From the cell containing the given text, extract its center point as (x, y) coordinate. 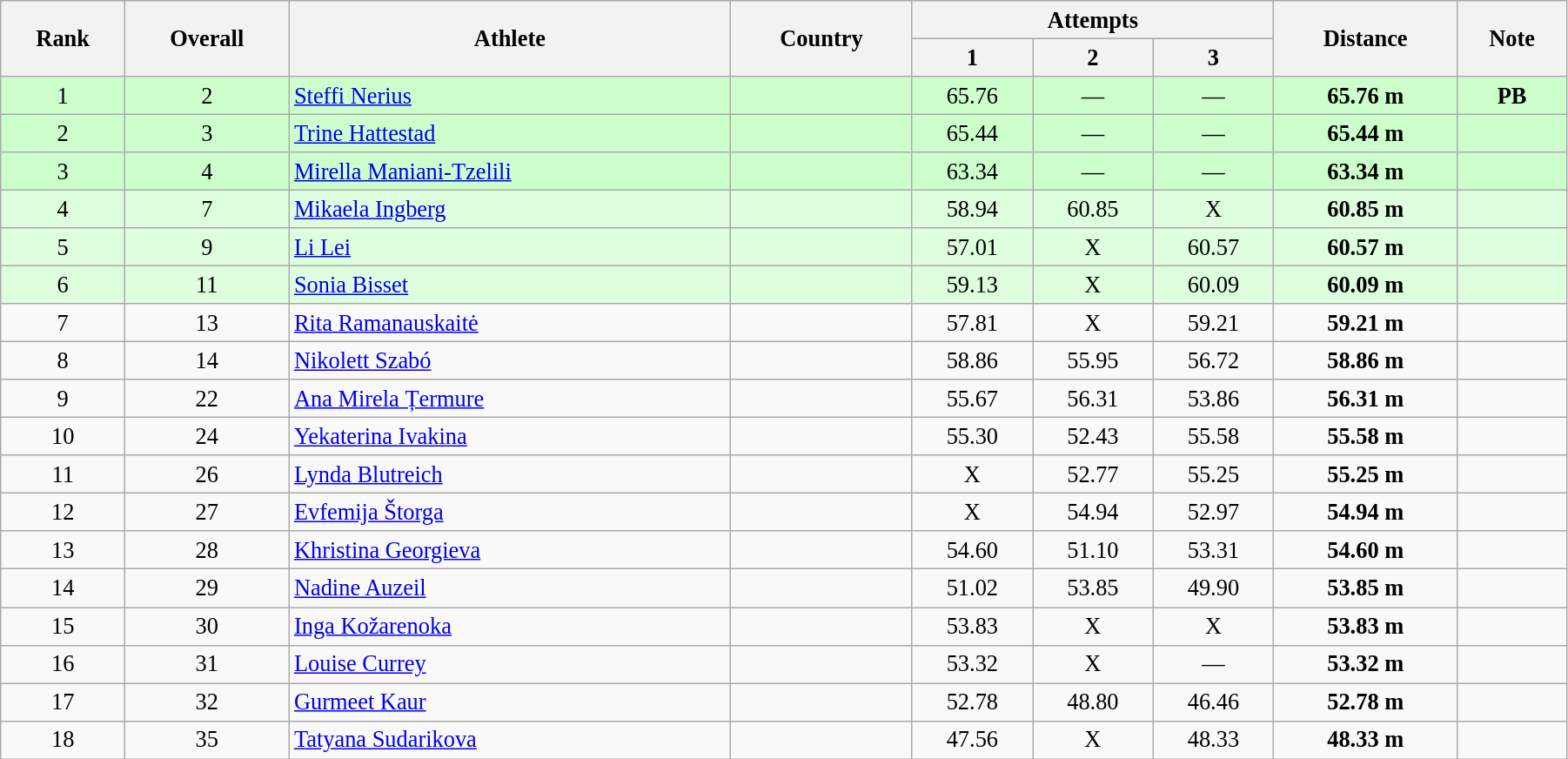
55.58 (1213, 436)
Attempts (1093, 19)
54.60 (973, 550)
31 (207, 664)
60.09 (1213, 285)
Khristina Georgieva (510, 550)
53.32 (973, 664)
54.94 (1093, 512)
48.80 (1093, 702)
Country (821, 38)
54.60 m (1366, 550)
Distance (1366, 38)
26 (207, 474)
6 (63, 285)
58.94 (973, 209)
52.97 (1213, 512)
35 (207, 740)
52.43 (1093, 436)
28 (207, 550)
55.67 (973, 399)
8 (63, 360)
24 (207, 436)
63.34 (973, 171)
65.44 m (1366, 133)
Tatyana Sudarikova (510, 740)
56.72 (1213, 360)
53.83 m (1366, 626)
22 (207, 399)
55.25 m (1366, 474)
52.77 (1093, 474)
5 (63, 247)
Mirella Maniani-Tzelili (510, 171)
Overall (207, 38)
Evfemija Štorga (510, 512)
56.31 m (1366, 399)
65.76 m (1366, 95)
49.90 (1213, 588)
Athlete (510, 38)
60.85 (1093, 209)
17 (63, 702)
27 (207, 512)
PB (1512, 95)
60.57 (1213, 247)
58.86 m (1366, 360)
53.85 (1093, 588)
53.31 (1213, 550)
10 (63, 436)
Trine Hattestad (510, 133)
16 (63, 664)
60.09 m (1366, 285)
55.95 (1093, 360)
57.81 (973, 323)
53.85 m (1366, 588)
53.86 (1213, 399)
51.02 (973, 588)
55.25 (1213, 474)
Nikolett Szabó (510, 360)
55.58 m (1366, 436)
55.30 (973, 436)
56.31 (1093, 399)
32 (207, 702)
52.78 (973, 702)
Mikaela Ingberg (510, 209)
47.56 (973, 740)
12 (63, 512)
52.78 m (1366, 702)
51.10 (1093, 550)
Rank (63, 38)
Yekaterina Ivakina (510, 436)
15 (63, 626)
65.44 (973, 133)
Inga Kožarenoka (510, 626)
30 (207, 626)
59.13 (973, 285)
Lynda Blutreich (510, 474)
Steffi Nerius (510, 95)
58.86 (973, 360)
60.85 m (1366, 209)
Gurmeet Kaur (510, 702)
Louise Currey (510, 664)
29 (207, 588)
Sonia Bisset (510, 285)
57.01 (973, 247)
Ana Mirela Țermure (510, 399)
46.46 (1213, 702)
18 (63, 740)
65.76 (973, 95)
54.94 m (1366, 512)
53.83 (973, 626)
Note (1512, 38)
Rita Ramanauskaitė (510, 323)
Li Lei (510, 247)
63.34 m (1366, 171)
48.33 m (1366, 740)
53.32 m (1366, 664)
59.21 (1213, 323)
59.21 m (1366, 323)
60.57 m (1366, 247)
Nadine Auzeil (510, 588)
48.33 (1213, 740)
